Capture the cell that displays the provided text and extract its [X, Y] central coordinate. 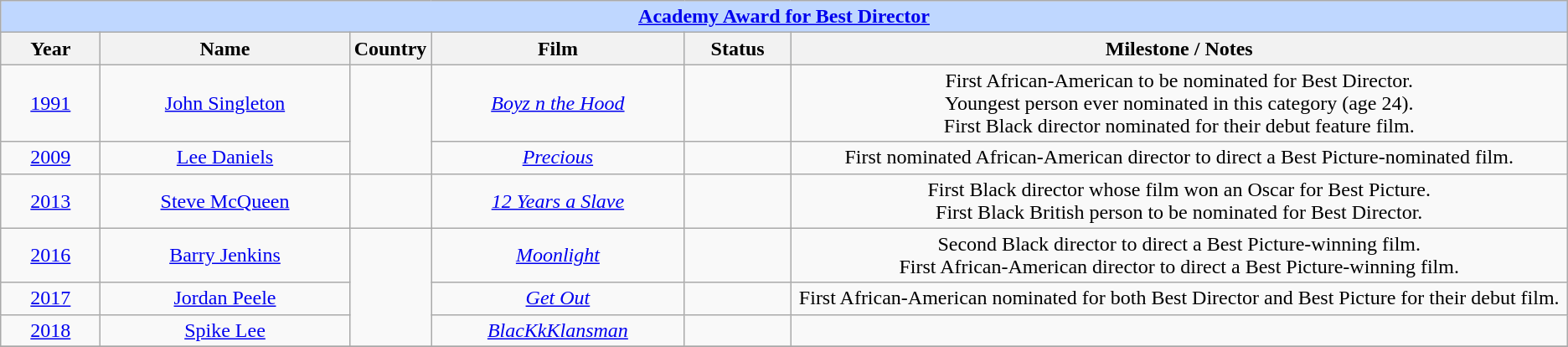
2018 [50, 330]
Film [558, 49]
2016 [50, 255]
John Singleton [224, 103]
1991 [50, 103]
Steve McQueen [224, 201]
2017 [50, 298]
BlacKkKlansman [558, 330]
2013 [50, 201]
First African-American nominated for both Best Director and Best Picture for their debut film. [1179, 298]
Status [737, 49]
Lee Daniels [224, 158]
Name [224, 49]
Barry Jenkins [224, 255]
Boyz n the Hood [558, 103]
Second Black director to direct a Best Picture-winning film.First African-American director to direct a Best Picture-winning film. [1179, 255]
Get Out [558, 298]
Spike Lee [224, 330]
Academy Award for Best Director [784, 17]
Milestone / Notes [1179, 49]
2009 [50, 158]
Jordan Peele [224, 298]
Moonlight [558, 255]
First Black director whose film won an Oscar for Best Picture.First Black British person to be nominated for Best Director. [1179, 201]
Year [50, 49]
Precious [558, 158]
Country [390, 49]
First nominated African-American director to direct a Best Picture-nominated film. [1179, 158]
12 Years a Slave [558, 201]
